Detect which cell encompasses the target text, then output its (X, Y) center coordinate. 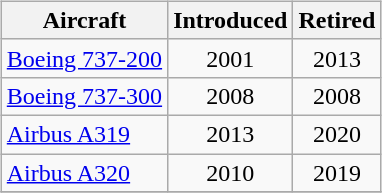
2010 (230, 173)
2020 (337, 134)
Retired (337, 20)
Boeing 737-300 (84, 96)
Aircraft (84, 20)
2019 (337, 173)
Introduced (230, 20)
Boeing 737-200 (84, 58)
Airbus A320 (84, 173)
Airbus A319 (84, 134)
2001 (230, 58)
